Capture the cell that displays the provided text and extract its [X, Y] central coordinate. 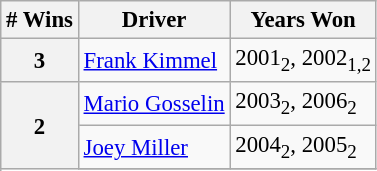
Joey Miller [154, 148]
Driver [154, 20]
20032, 20062 [303, 104]
3 [40, 61]
2 [40, 126]
# Wins [40, 20]
20012, 20021,2 [303, 61]
20042, 20052 [303, 148]
Frank Kimmel [154, 61]
Years Won [303, 20]
Mario Gosselin [154, 104]
